For the text-containing cell, return its midpoint in [X, Y] coordinate format. 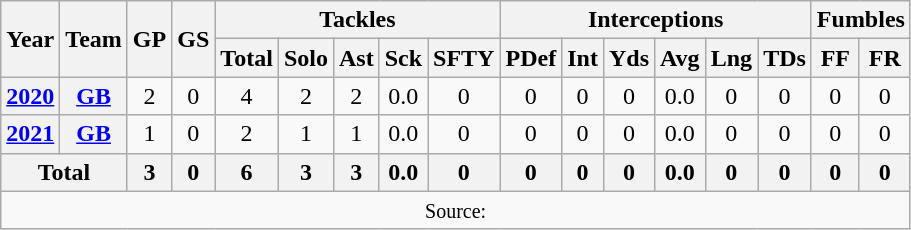
PDef [531, 58]
GP [149, 39]
Int [583, 58]
Fumbles [860, 20]
GS [194, 39]
SFTY [464, 58]
TDs [785, 58]
Year [30, 39]
2020 [30, 96]
Yds [628, 58]
Team [94, 39]
FR [884, 58]
Solo [306, 58]
2021 [30, 134]
Ast [356, 58]
Avg [680, 58]
Lng [731, 58]
Tackles [358, 20]
6 [247, 172]
4 [247, 96]
Sck [403, 58]
Interceptions [656, 20]
FF [835, 58]
Source: [456, 210]
